Scan for the cell matching the given text and deliver its (x, y) coordinate at center. 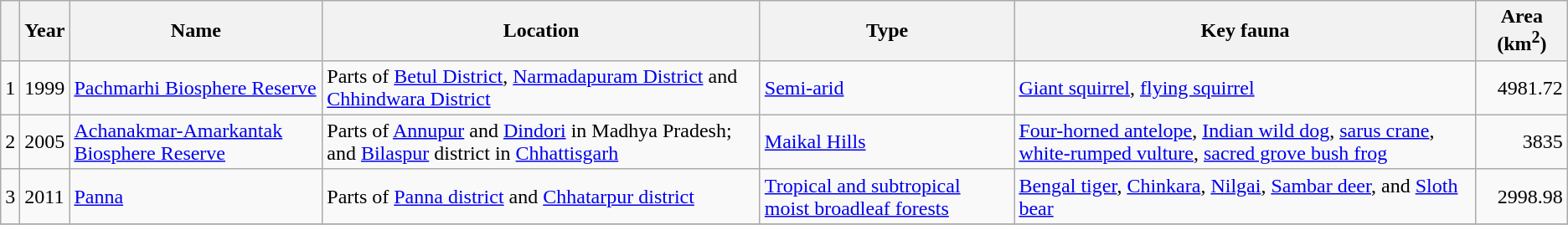
3835 (1521, 142)
2 (10, 142)
Parts of Betul District, Narmadapuram District and Chhindwara District (541, 87)
Parts of Annupur and Dindori in Madhya Pradesh; and Bilaspur district in Chhattisgarh (541, 142)
Giant squirrel, flying squirrel (1245, 87)
Tropical and subtropical moist broadleaf forests (887, 196)
Type (887, 31)
Year (45, 31)
Parts of Panna district and Chhatarpur district (541, 196)
4981.72 (1521, 87)
2011 (45, 196)
3 (10, 196)
1999 (45, 87)
Bengal tiger, Chinkara, Nilgai, Sambar deer, and Sloth bear (1245, 196)
2005 (45, 142)
Four-horned antelope, Indian wild dog, sarus crane, white-rumped vulture, sacred grove bush frog (1245, 142)
Key fauna (1245, 31)
Semi-arid (887, 87)
Pachmarhi Biosphere Reserve (196, 87)
2998.98 (1521, 196)
Area (km2) (1521, 31)
1 (10, 87)
Name (196, 31)
Achanakmar-Amarkantak Biosphere Reserve (196, 142)
Panna (196, 196)
Location (541, 31)
Maikal Hills (887, 142)
